Extract the (X, Y) coordinate from the center of the cell holding the provided text.  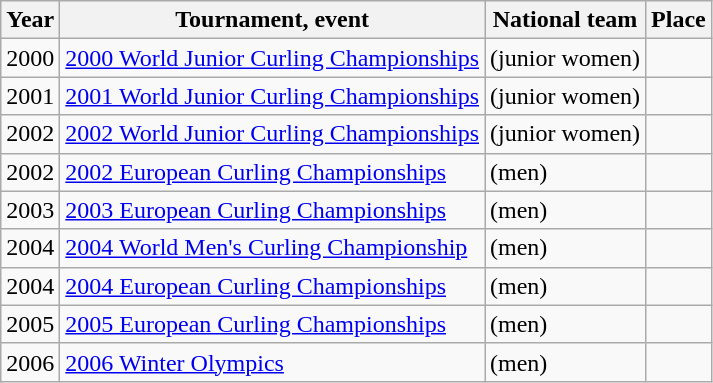
2006 Winter Olympics (272, 362)
2000 World Junior Curling Championships (272, 58)
2005 (30, 324)
Place (679, 20)
2006 (30, 362)
2002 World Junior Curling Championships (272, 134)
2005 European Curling Championships (272, 324)
2003 European Curling Championships (272, 210)
Tournament, event (272, 20)
2002 European Curling Championships (272, 172)
2000 (30, 58)
2004 European Curling Championships (272, 286)
Year (30, 20)
2001 World Junior Curling Championships (272, 96)
2003 (30, 210)
National team (566, 20)
2001 (30, 96)
2004 World Men's Curling Championship (272, 248)
